Detect which cell encompasses the target text, then output its [X, Y] center coordinate. 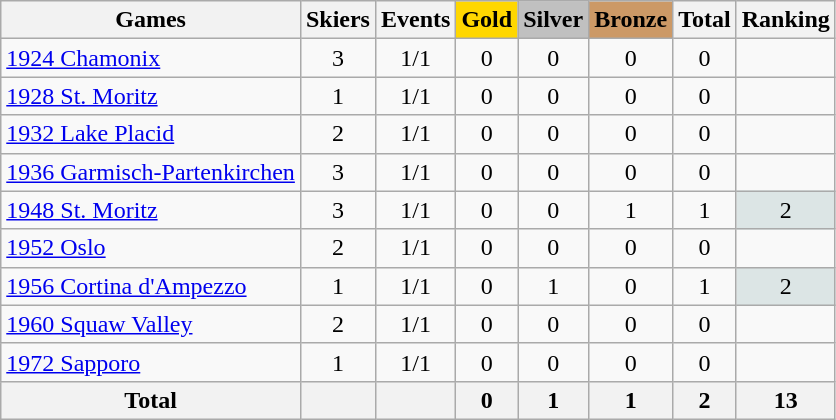
1924 Chamonix [151, 58]
1960 Squaw Valley [151, 324]
1932 Lake Placid [151, 134]
Skiers [338, 20]
1952 Oslo [151, 248]
Events [415, 20]
1956 Cortina d'Ampezzo [151, 286]
Bronze [631, 20]
1948 St. Moritz [151, 210]
1936 Garmisch-Partenkirchen [151, 172]
Gold [487, 20]
13 [786, 400]
Ranking [786, 20]
Silver [554, 20]
Games [151, 20]
1972 Sapporo [151, 362]
1928 St. Moritz [151, 96]
